Detect which cell encompasses the target text, then output its (X, Y) center coordinate. 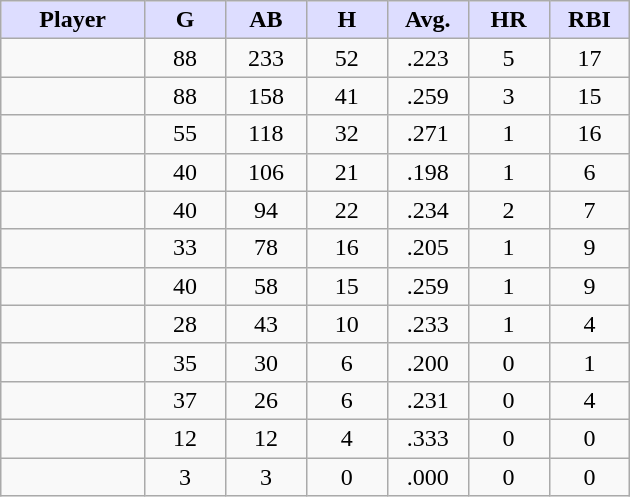
2 (508, 210)
Player (73, 20)
.271 (428, 134)
35 (186, 362)
17 (590, 58)
.200 (428, 362)
Avg. (428, 20)
.233 (428, 324)
28 (186, 324)
22 (346, 210)
58 (266, 286)
52 (346, 58)
.234 (428, 210)
.205 (428, 248)
.198 (428, 172)
.000 (428, 477)
RBI (590, 20)
41 (346, 96)
7 (590, 210)
118 (266, 134)
5 (508, 58)
158 (266, 96)
26 (266, 400)
G (186, 20)
AB (266, 20)
32 (346, 134)
106 (266, 172)
55 (186, 134)
10 (346, 324)
.223 (428, 58)
78 (266, 248)
233 (266, 58)
43 (266, 324)
30 (266, 362)
.333 (428, 438)
.231 (428, 400)
33 (186, 248)
HR (508, 20)
37 (186, 400)
H (346, 20)
94 (266, 210)
21 (346, 172)
